Scan for the cell matching the given text and deliver its (x, y) coordinate at center. 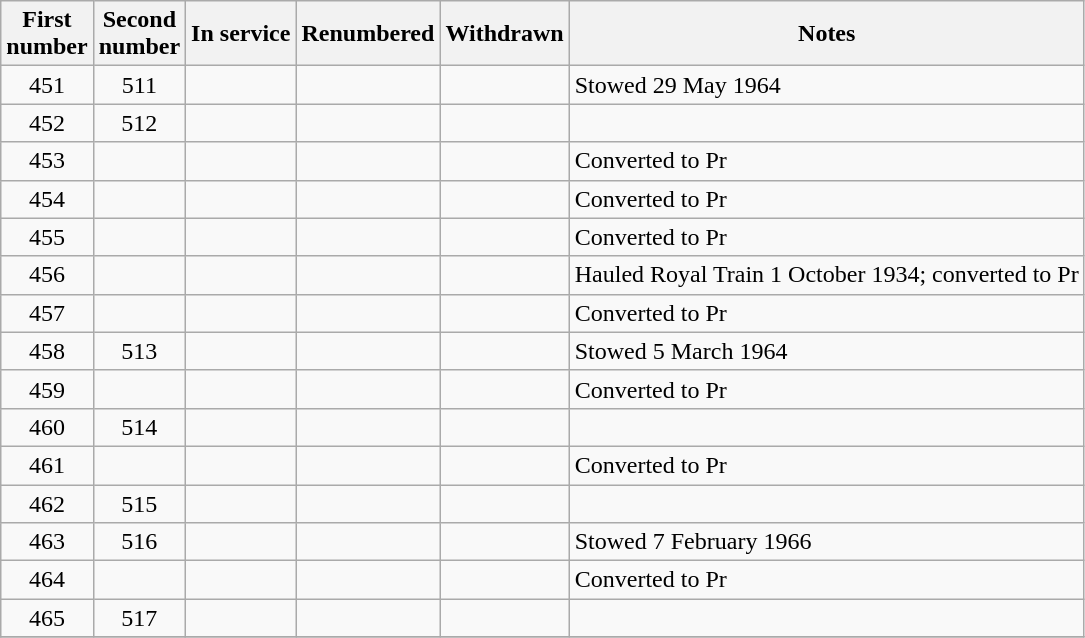
511 (139, 85)
Stowed 7 February 1966 (826, 542)
512 (139, 123)
517 (139, 618)
Withdrawn (504, 34)
458 (47, 351)
460 (47, 427)
513 (139, 351)
455 (47, 237)
451 (47, 85)
464 (47, 580)
465 (47, 618)
454 (47, 199)
453 (47, 161)
461 (47, 465)
Secondnumber (139, 34)
514 (139, 427)
Notes (826, 34)
In service (241, 34)
457 (47, 313)
515 (139, 503)
Firstnumber (47, 34)
452 (47, 123)
Renumbered (368, 34)
459 (47, 389)
516 (139, 542)
Stowed 29 May 1964 (826, 85)
Hauled Royal Train 1 October 1934; converted to Pr (826, 275)
456 (47, 275)
Stowed 5 March 1964 (826, 351)
463 (47, 542)
462 (47, 503)
